Determine the (X, Y) coordinate at the center of the cell enclosing the given text.  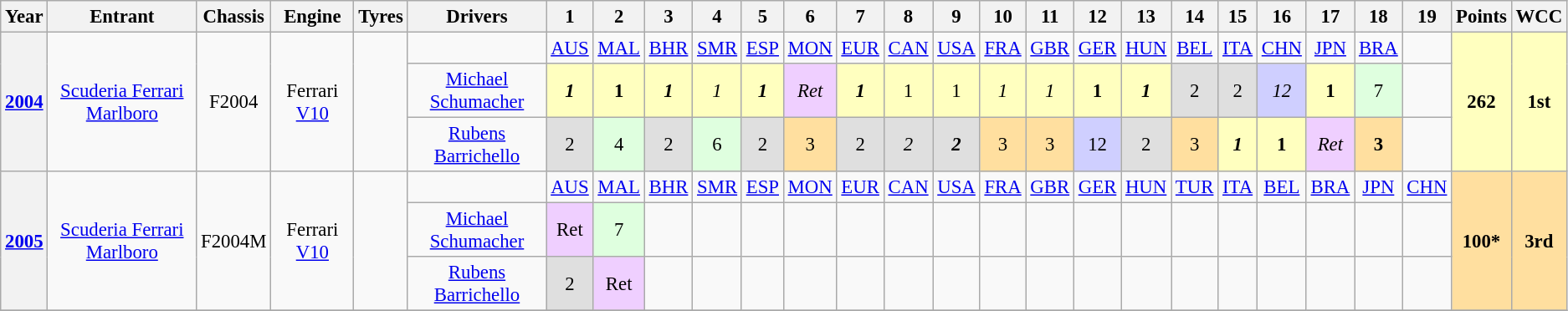
19 (1427, 17)
Chassis (234, 17)
WCC (1539, 17)
13 (1146, 17)
5 (762, 17)
16 (1282, 17)
3rd (1539, 241)
14 (1195, 17)
Engine (313, 17)
1st (1539, 102)
F2004 (234, 102)
100* (1481, 241)
F2004M (234, 241)
Entrant (122, 17)
2004 (24, 102)
8 (909, 17)
17 (1330, 17)
9 (956, 17)
2005 (24, 241)
18 (1379, 17)
Tyres (381, 17)
Points (1481, 17)
TUR (1195, 187)
262 (1481, 102)
Rubens Barrichello (477, 145)
10 (1002, 17)
15 (1238, 17)
Drivers (477, 17)
11 (1049, 17)
Year (24, 17)
